Return the (x, y) coordinate for the center point of the cell that contains the specified text.  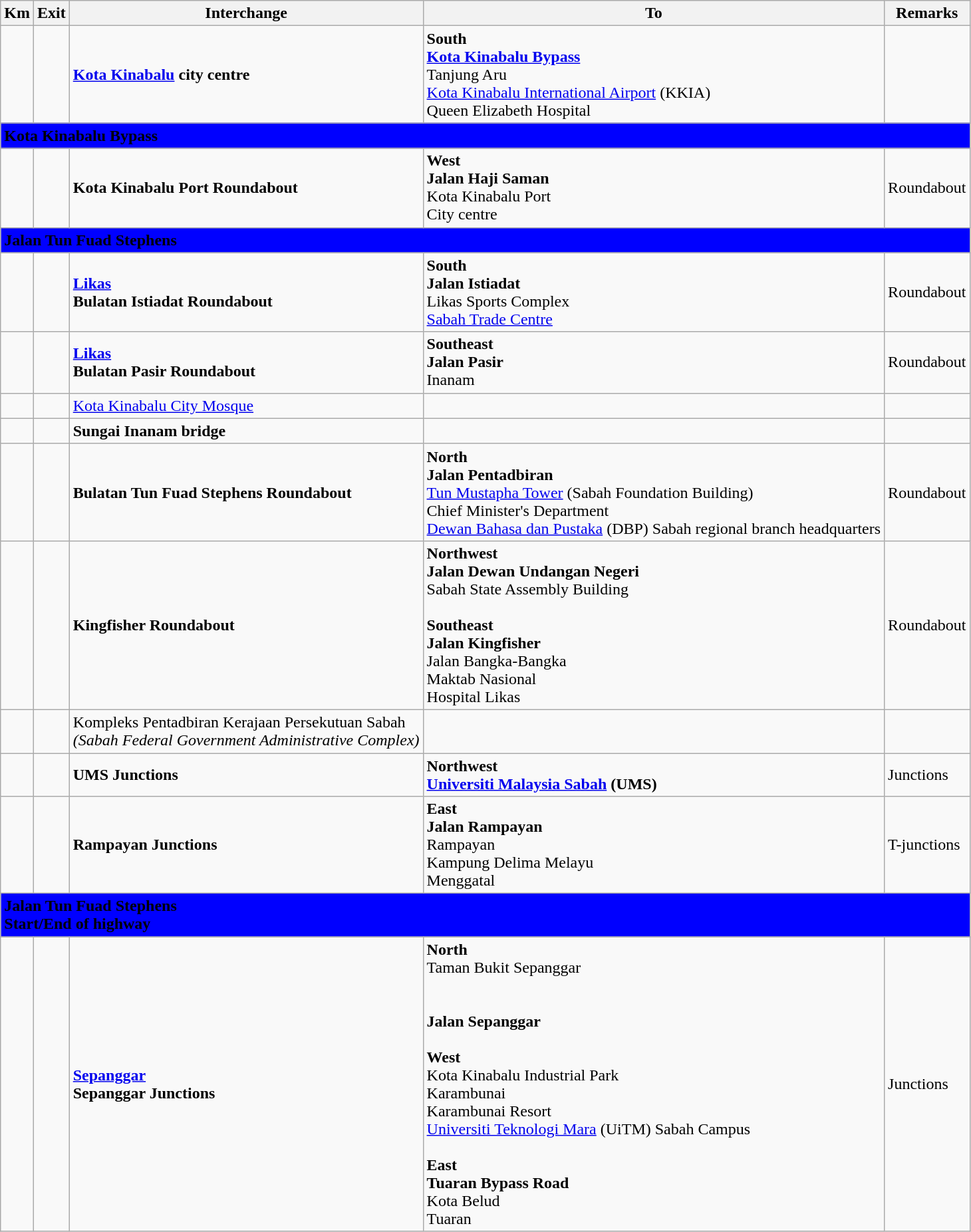
Kota Kinabalu Port Roundabout (246, 187)
Km (17, 13)
Kota Kinabalu City Mosque (246, 406)
Kota Kinabalu Bypass (485, 136)
SouthJalan IstiadatLikas Sports ComplexSabah Trade Centre (654, 293)
NorthwestUniversiti Malaysia Sabah (UMS) (654, 774)
UMS Junctions (246, 774)
Kompleks Pentadbiran Kerajaan Persekutuan Sabah(Sabah Federal Government Administrative Complex) (246, 731)
Interchange (246, 13)
Remarks (927, 13)
SepanggarSepanggar Junctions (246, 1084)
Rampayan Junctions (246, 845)
Kingfisher Roundabout (246, 625)
T-junctions (927, 845)
LikasBulatan Pasir Roundabout (246, 362)
Jalan Tun Fuad Stephens (485, 240)
WestJalan Haji SamanKota Kinabalu Port City centre (654, 187)
NorthwestJalan Dewan Undangan NegeriSabah State Assembly BuildingSoutheastJalan KingfisherJalan Bangka-BangkaMaktab NasionalHospital Likas (654, 625)
EastJalan RampayanRampayanKampung Delima MelayuMenggatal (654, 845)
Exit (51, 13)
Kota Kinabalu city centre (246, 74)
Bulatan Tun Fuad Stephens Roundabout (246, 492)
Sungai Inanam bridge (246, 431)
Jalan Tun Fuad StephensStart/End of highway (485, 915)
LikasBulatan Istiadat Roundabout (246, 293)
To (654, 13)
SoutheastJalan PasirInanam (654, 362)
SouthKota Kinabalu BypassTanjung AruKota Kinabalu International Airport (KKIA) Queen Elizabeth Hospital (654, 74)
